Locate the cell with the specified text and output its (X, Y) center coordinate. 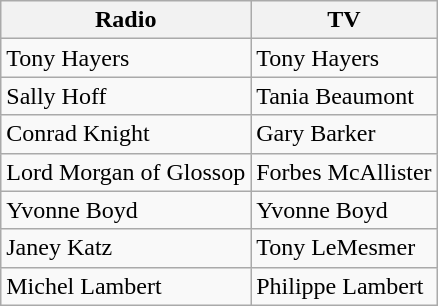
Gary Barker (344, 134)
Tony LeMesmer (344, 248)
Forbes McAllister (344, 172)
Tania Beaumont (344, 96)
Radio (126, 20)
TV (344, 20)
Lord Morgan of Glossop (126, 172)
Conrad Knight (126, 134)
Philippe Lambert (344, 286)
Michel Lambert (126, 286)
Janey Katz (126, 248)
Sally Hoff (126, 96)
